For the text-containing cell, return its midpoint in [X, Y] coordinate format. 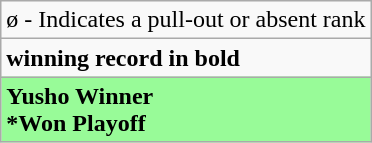
winning record in bold [186, 58]
ø - Indicates a pull-out or absent rank [186, 20]
Yusho Winner*Won Playoff [186, 110]
